Determine the [X, Y] coordinate at the center of the cell enclosing the given text.  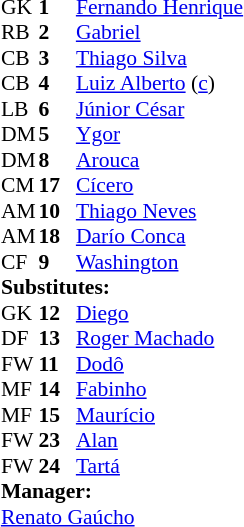
Luiz Alberto (c) [160, 83]
5 [57, 135]
9 [57, 262]
Tartá [160, 466]
24 [57, 466]
Roger Machado [160, 339]
Washington [160, 262]
Thiago Neves [160, 211]
6 [57, 109]
Darío Conca [160, 237]
CM [20, 185]
Substitutes: [122, 287]
2 [57, 33]
DF [20, 339]
12 [57, 313]
GK [20, 313]
Cícero [160, 185]
Gabriel [160, 33]
Júnior César [160, 109]
CF [20, 262]
3 [57, 58]
Maurício [160, 415]
Thiago Silva [160, 58]
LB [20, 109]
23 [57, 441]
14 [57, 389]
Ygor [160, 135]
Dodô [160, 364]
Manager: [122, 491]
8 [57, 160]
Arouca [160, 160]
RB [20, 33]
Fabinho [160, 389]
15 [57, 415]
4 [57, 83]
10 [57, 211]
11 [57, 364]
13 [57, 339]
17 [57, 185]
18 [57, 237]
Diego [160, 313]
Alan [160, 441]
